Search for the cell housing the specified text and yield its [x, y] center coordinate. 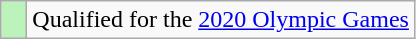
Qualified for the 2020 Olympic Games [221, 20]
